Output the [x, y] coordinate of the center of the cell containing the given text.  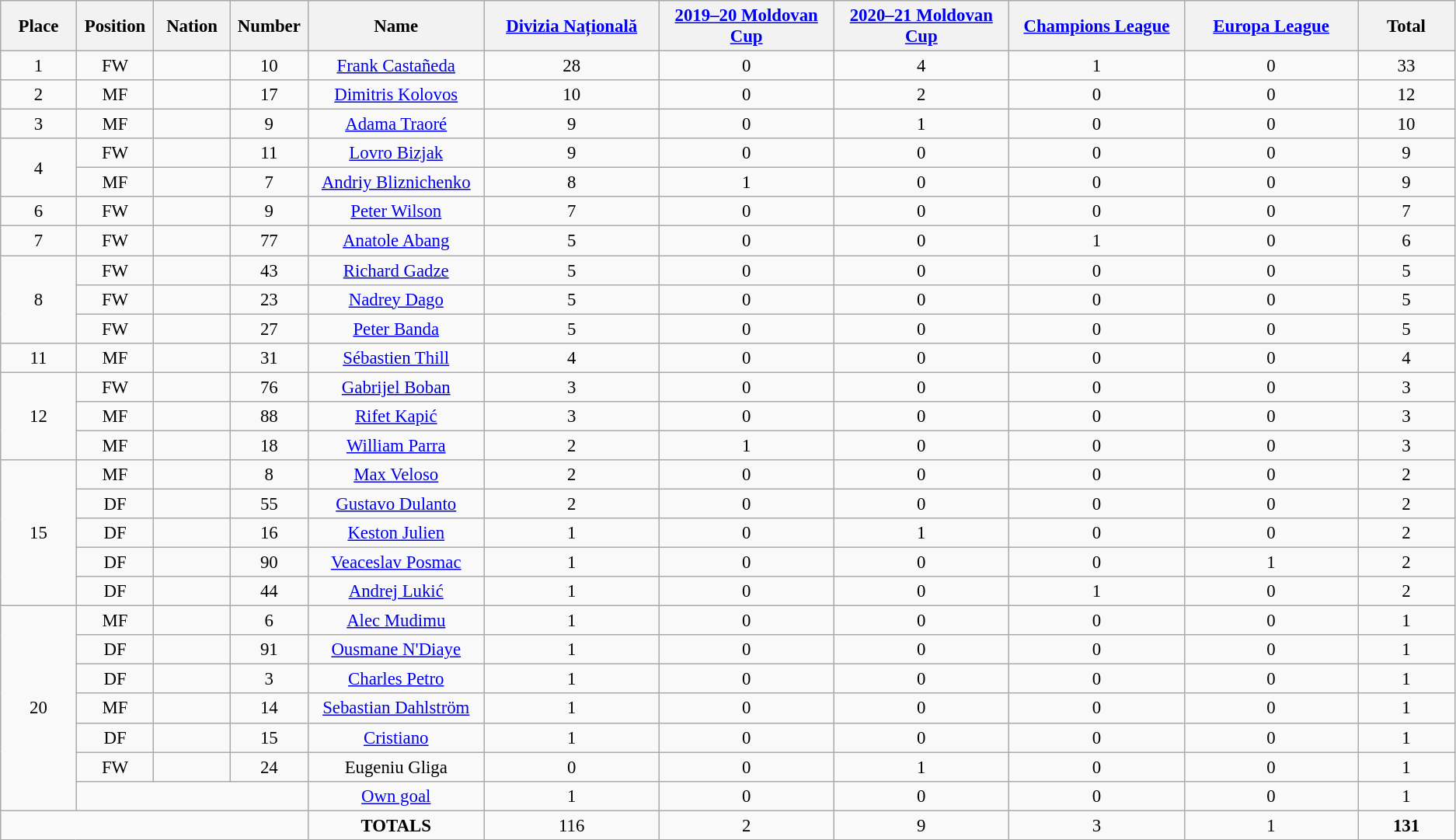
Anatole Abang [396, 241]
44 [269, 591]
77 [269, 241]
Nation [193, 26]
Sébastien Thill [396, 357]
90 [269, 563]
Divizia Națională [572, 26]
Frank Castañeda [396, 66]
Europa League [1271, 26]
Keston Julien [396, 533]
Own goal [396, 796]
Lovro Bizjak [396, 153]
Eugeniu Gliga [396, 767]
18 [269, 445]
Richard Gadze [396, 270]
14 [269, 709]
Charles Petro [396, 679]
2019–20 Moldovan Cup [746, 26]
Place [39, 26]
Nadrey Dago [396, 299]
24 [269, 767]
Andrej Lukić [396, 591]
Position [115, 26]
33 [1406, 66]
Cristiano [396, 737]
Gustavo Dulanto [396, 504]
16 [269, 533]
116 [572, 825]
William Parra [396, 445]
Andriy Bliznichenko [396, 183]
88 [269, 417]
131 [1406, 825]
Name [396, 26]
Sebastian Dahlström [396, 709]
Peter Banda [396, 329]
Max Veloso [396, 475]
91 [269, 650]
Adama Traoré [396, 124]
TOTALS [396, 825]
2020–21 Moldovan Cup [921, 26]
Gabrijel Boban [396, 387]
Veaceslav Posmac [396, 563]
Ousmane N'Diaye [396, 650]
Peter Wilson [396, 212]
76 [269, 387]
43 [269, 270]
27 [269, 329]
Dimitris Kolovos [396, 95]
Rifet Kapić [396, 417]
55 [269, 504]
Champions League [1096, 26]
Number [269, 26]
17 [269, 95]
Total [1406, 26]
23 [269, 299]
Alec Mudimu [396, 621]
28 [572, 66]
31 [269, 357]
20 [39, 709]
